Detect which cell encompasses the target text, then output its [X, Y] center coordinate. 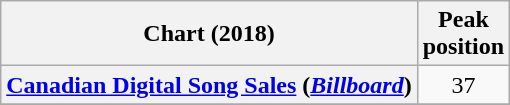
Peakposition [463, 34]
37 [463, 85]
Chart (2018) [209, 34]
Canadian Digital Song Sales (Billboard) [209, 85]
